Locate the cell with the specified text and output its (X, Y) center coordinate. 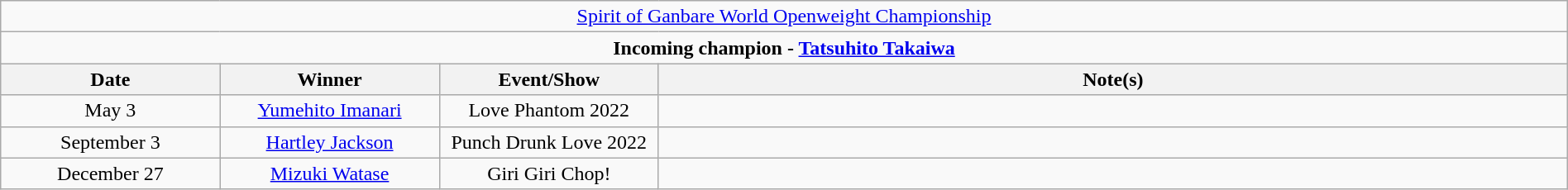
Mizuki Watase (329, 173)
Giri Giri Chop! (549, 173)
Hartley Jackson (329, 142)
Incoming champion - Tatsuhito Takaiwa (784, 48)
Date (111, 79)
Note(s) (1113, 79)
Winner (329, 79)
Event/Show (549, 79)
Love Phantom 2022 (549, 111)
September 3 (111, 142)
Punch Drunk Love 2022 (549, 142)
December 27 (111, 173)
Yumehito Imanari (329, 111)
May 3 (111, 111)
Spirit of Ganbare World Openweight Championship (784, 17)
